Search for the cell housing the specified text and yield its [x, y] center coordinate. 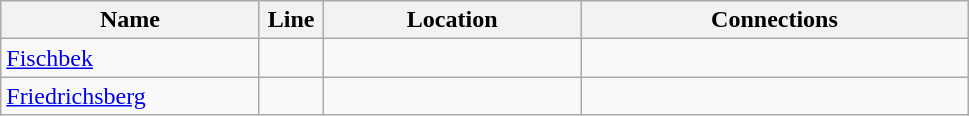
Name [130, 20]
Friedrichsberg [130, 96]
Line [291, 20]
Location [452, 20]
Fischbek [130, 58]
Connections [774, 20]
